Return the (x, y) coordinate for the center point of the cell that contains the specified text.  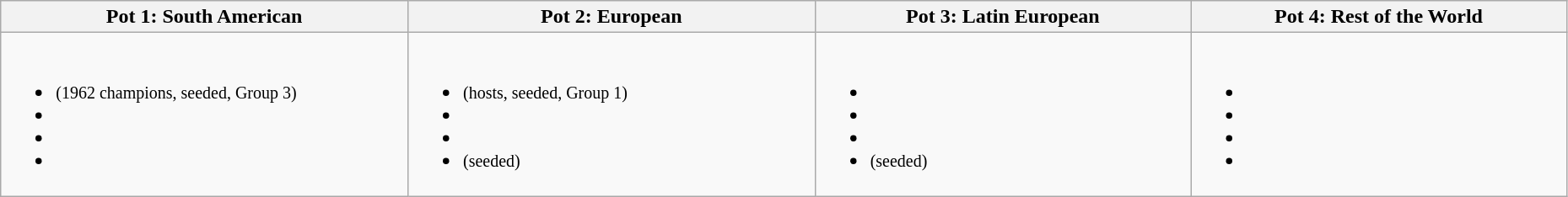
Pot 2: European (611, 17)
Pot 4: Rest of the World (1379, 17)
(1962 champions, seeded, Group 3) (204, 114)
Pot 3: Latin European (1003, 17)
(hosts, seeded, Group 1) (seeded) (611, 114)
(seeded) (1003, 114)
Pot 1: South American (204, 17)
